Provide the (X, Y) coordinate of the cell's center where the given text is located.  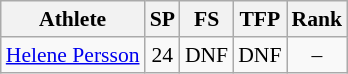
FS (206, 19)
TFP (260, 19)
Athlete (73, 19)
24 (162, 55)
– (318, 55)
Rank (318, 19)
Helene Persson (73, 55)
SP (162, 19)
